Find where the given text appears and provide that cell's center as [x, y] coordinate. 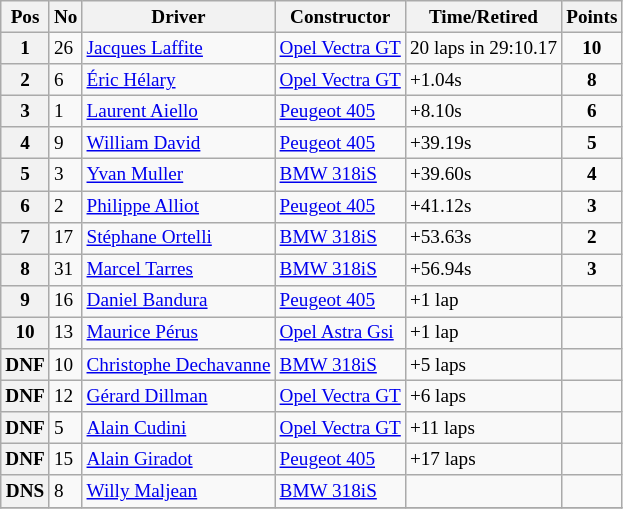
Marcel Tarres [178, 270]
17 [66, 238]
+56.94s [483, 270]
Willy Maljean [178, 491]
Constructor [340, 17]
12 [66, 396]
Alain Giradot [178, 460]
+6 laps [483, 396]
Daniel Bandura [178, 301]
Points [592, 17]
Driver [178, 17]
+1.04s [483, 80]
Opel Astra Gsi [340, 333]
13 [66, 333]
31 [66, 270]
Time/Retired [483, 17]
DNS [26, 491]
15 [66, 460]
Maurice Pérus [178, 333]
No [66, 17]
Yvan Muller [178, 175]
Stéphane Ortelli [178, 238]
Jacques Laffite [178, 48]
+11 laps [483, 428]
Pos [26, 17]
Gérard Dillman [178, 396]
+39.19s [483, 143]
+41.12s [483, 206]
Alain Cudini [178, 428]
16 [66, 301]
+53.63s [483, 238]
Laurent Aiello [178, 111]
Philippe Alliot [178, 206]
+8.10s [483, 111]
+5 laps [483, 365]
7 [26, 238]
Christophe Dechavanne [178, 365]
+39.60s [483, 175]
+17 laps [483, 460]
Éric Hélary [178, 80]
26 [66, 48]
William David [178, 143]
20 laps in 29:10.17 [483, 48]
